Pinpoint the cell where the given text exists, returning its [X, Y] midpoint coordinate. 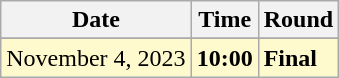
10:00 [224, 58]
Final [298, 58]
Date [96, 20]
November 4, 2023 [96, 58]
Time [224, 20]
Round [298, 20]
